From the cell containing the given text, extract its center point as [X, Y] coordinate. 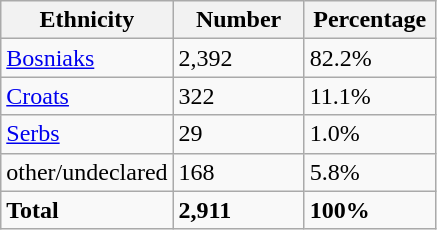
82.2% [370, 58]
168 [238, 172]
5.8% [370, 172]
Ethnicity [87, 20]
Bosniaks [87, 58]
Total [87, 210]
2,392 [238, 58]
11.1% [370, 96]
other/undeclared [87, 172]
Serbs [87, 134]
29 [238, 134]
Percentage [370, 20]
Number [238, 20]
2,911 [238, 210]
1.0% [370, 134]
100% [370, 210]
Croats [87, 96]
322 [238, 96]
